Provide the (X, Y) coordinate of the cell's center where the given text is located.  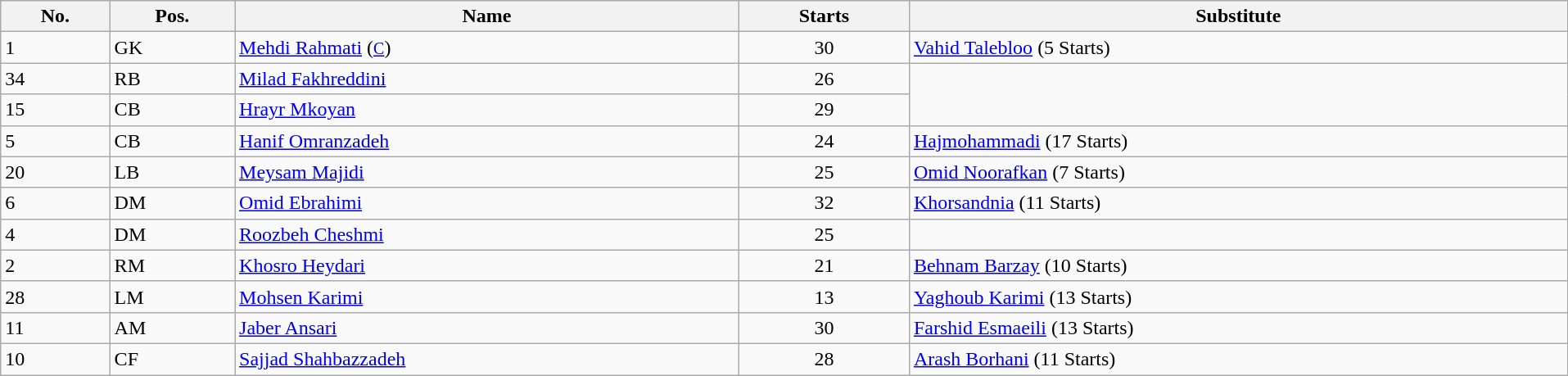
Khosro Heydari (487, 265)
Farshid Esmaeili (13 Starts) (1238, 328)
Khorsandnia (11 Starts) (1238, 203)
Omid Ebrahimi (487, 203)
Sajjad Shahbazzadeh (487, 359)
GK (172, 48)
CF (172, 359)
Mehdi Rahmati (C) (487, 48)
No. (56, 16)
LM (172, 297)
RB (172, 79)
Jaber Ansari (487, 328)
21 (824, 265)
32 (824, 203)
20 (56, 172)
Arash Borhani (11 Starts) (1238, 359)
Omid Noorafkan (7 Starts) (1238, 172)
Hrayr Mkoyan (487, 110)
26 (824, 79)
1 (56, 48)
AM (172, 328)
Substitute (1238, 16)
5 (56, 141)
15 (56, 110)
4 (56, 234)
Hajmohammadi (17 Starts) (1238, 141)
RM (172, 265)
Starts (824, 16)
Mohsen Karimi (487, 297)
Pos. (172, 16)
29 (824, 110)
Hanif Omranzadeh (487, 141)
13 (824, 297)
Vahid Talebloo (5 Starts) (1238, 48)
24 (824, 141)
10 (56, 359)
Yaghoub Karimi (13 Starts) (1238, 297)
LB (172, 172)
6 (56, 203)
2 (56, 265)
34 (56, 79)
Milad Fakhreddini (487, 79)
Name (487, 16)
Behnam Barzay (10 Starts) (1238, 265)
Meysam Majidi (487, 172)
Roozbeh Cheshmi (487, 234)
11 (56, 328)
